Determine the (x, y) coordinate at the center of the cell enclosing the given text.  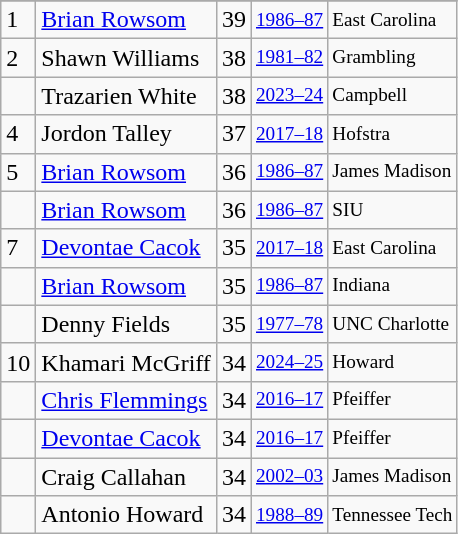
1988–89 (289, 515)
Khamari McGriff (126, 362)
Tennessee Tech (392, 515)
Shawn Williams (126, 58)
10 (18, 362)
2024–25 (289, 362)
7 (18, 248)
Denny Fields (126, 324)
Grambling (392, 58)
Craig Callahan (126, 477)
5 (18, 172)
UNC Charlotte (392, 324)
37 (234, 134)
2002–03 (289, 477)
1 (18, 20)
Hofstra (392, 134)
1977–78 (289, 324)
Trazarien White (126, 96)
4 (18, 134)
SIU (392, 210)
Chris Flemmings (126, 400)
Antonio Howard (126, 515)
2 (18, 58)
Indiana (392, 286)
Howard (392, 362)
39 (234, 20)
1981–82 (289, 58)
Jordon Talley (126, 134)
Campbell (392, 96)
2023–24 (289, 96)
